Return (X, Y) of the center of cell containing provided text 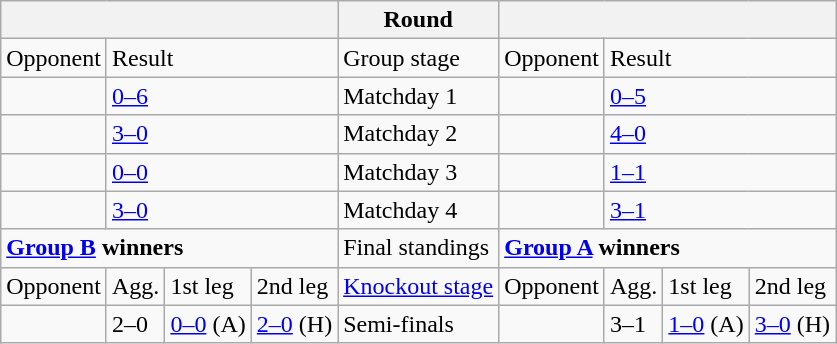
Group stage (418, 58)
0–0 (222, 172)
2–0 (135, 324)
0–0 (A) (208, 324)
1–1 (720, 172)
Matchday 2 (418, 134)
2–0 (H) (294, 324)
3–0 (H) (792, 324)
Semi-finals (418, 324)
Matchday 3 (418, 172)
0–6 (222, 96)
Final standings (418, 248)
0–5 (720, 96)
4–0 (720, 134)
Knockout stage (418, 286)
Group A winners (668, 248)
Round (418, 20)
Matchday 4 (418, 210)
Group B winners (170, 248)
Matchday 1 (418, 96)
1–0 (A) (706, 324)
